Search for the cell housing the specified text and yield its (x, y) center coordinate. 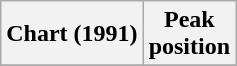
Chart (1991) (72, 34)
Peakposition (189, 34)
